Detect which cell encompasses the target text, then output its (X, Y) center coordinate. 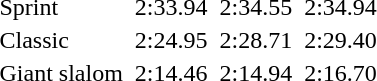
2:28.71 (256, 40)
2:24.95 (171, 40)
